Find where the given text appears and provide that cell's center as [x, y] coordinate. 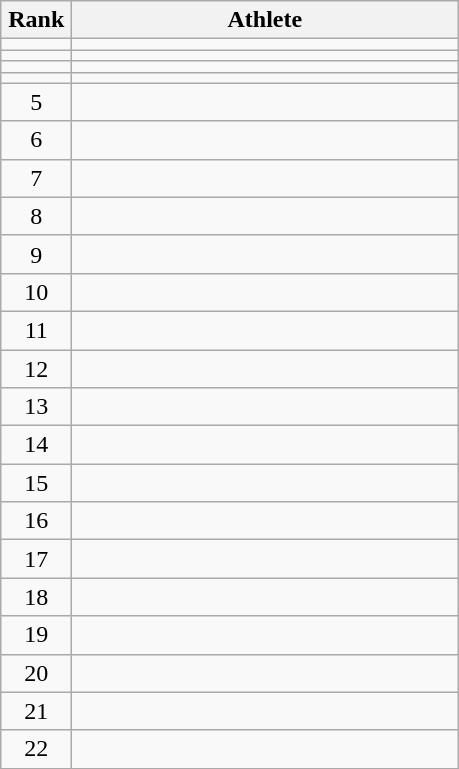
19 [36, 635]
Rank [36, 20]
8 [36, 216]
13 [36, 407]
21 [36, 711]
10 [36, 292]
5 [36, 102]
15 [36, 483]
14 [36, 445]
20 [36, 673]
9 [36, 254]
18 [36, 597]
Athlete [265, 20]
17 [36, 559]
22 [36, 749]
6 [36, 140]
11 [36, 330]
7 [36, 178]
16 [36, 521]
12 [36, 369]
